Detect which cell encompasses the target text, then output its [x, y] center coordinate. 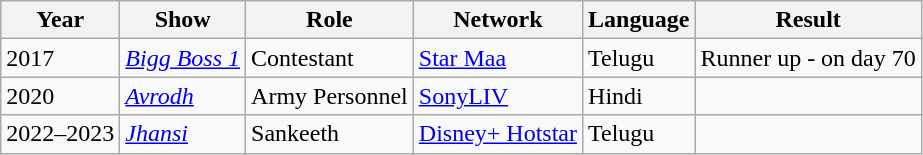
Network [498, 20]
2017 [60, 58]
Show [183, 20]
2022–2023 [60, 134]
Avrodh [183, 96]
SonyLIV [498, 96]
Disney+ Hotstar [498, 134]
Star Maa [498, 58]
Runner up - on day 70 [808, 58]
2020 [60, 96]
Language [639, 20]
Role [330, 20]
Sankeeth [330, 134]
Contestant [330, 58]
Army Personnel [330, 96]
Year [60, 20]
Hindi [639, 96]
Bigg Boss 1 [183, 58]
Result [808, 20]
Jhansi [183, 134]
